For the text-containing cell, return its midpoint in [x, y] coordinate format. 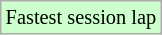
Fastest session lap [81, 17]
